Detect which cell encompasses the target text, then output its [X, Y] center coordinate. 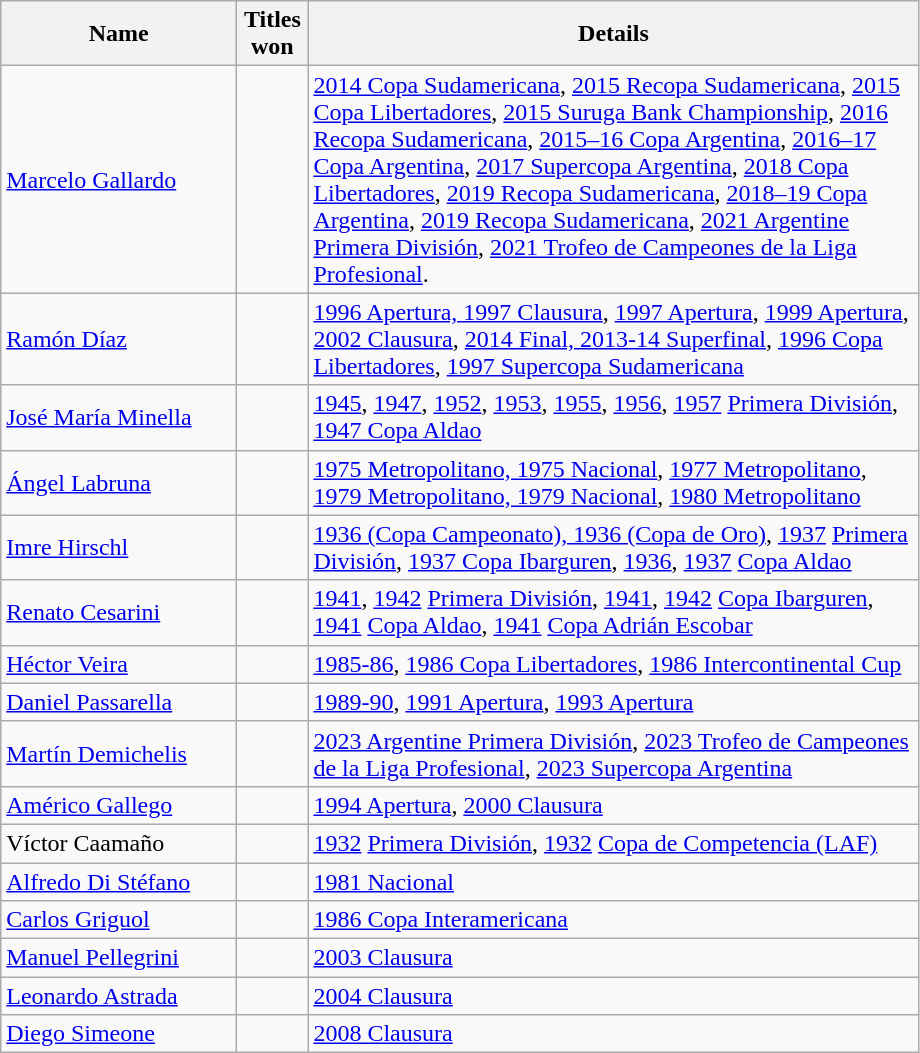
Víctor Caamaño [119, 843]
Imre Hirschl [119, 548]
2003 Clausura [614, 958]
Ángel Labruna [119, 482]
2004 Clausura [614, 996]
2008 Clausura [614, 1034]
Leonardo Astrada [119, 996]
Diego Simeone [119, 1034]
Marcelo Gallardo [119, 180]
1986 Copa Interamericana [614, 920]
1941, 1942 Primera División, 1941, 1942 Copa Ibarguren, 1941 Copa Aldao, 1941 Copa Adrián Escobar [614, 612]
José María Minella [119, 418]
2023 Argentine Primera División, 2023 Trofeo de Campeones de la Liga Profesional, 2023 Supercopa Argentina [614, 754]
Alfredo Di Stéfano [119, 881]
Héctor Veira [119, 664]
Details [614, 34]
Daniel Passarella [119, 702]
Manuel Pellegrini [119, 958]
Renato Cesarini [119, 612]
Carlos Griguol [119, 920]
1932 Primera División, 1932 Copa de Competencia (LAF) [614, 843]
Titles won [272, 34]
Ramón Díaz [119, 339]
Name [119, 34]
1989-90, 1991 Apertura, 1993 Apertura [614, 702]
1985-86, 1986 Copa Libertadores, 1986 Intercontinental Cup [614, 664]
1994 Apertura, 2000 Clausura [614, 805]
1975 Metropolitano, 1975 Nacional, 1977 Metropolitano, 1979 Metropolitano, 1979 Nacional, 1980 Metropolitano [614, 482]
Martín Demichelis [119, 754]
1945, 1947, 1952, 1953, 1955, 1956, 1957 Primera División, 1947 Copa Aldao [614, 418]
1981 Nacional [614, 881]
1936 (Copa Campeonato), 1936 (Copa de Oro), 1937 Primera División, 1937 Copa Ibarguren, 1936, 1937 Copa Aldao [614, 548]
Américo Gallego [119, 805]
